Capture the cell that displays the provided text and extract its (X, Y) central coordinate. 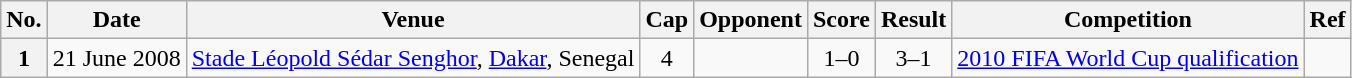
Date (116, 20)
Venue (413, 20)
21 June 2008 (116, 58)
Ref (1328, 20)
Score (841, 20)
4 (667, 58)
1 (24, 58)
1–0 (841, 58)
Cap (667, 20)
Stade Léopold Sédar Senghor, Dakar, Senegal (413, 58)
3–1 (913, 58)
Opponent (751, 20)
No. (24, 20)
Result (913, 20)
Competition (1128, 20)
2010 FIFA World Cup qualification (1128, 58)
